For the text-containing cell, return its midpoint in [x, y] coordinate format. 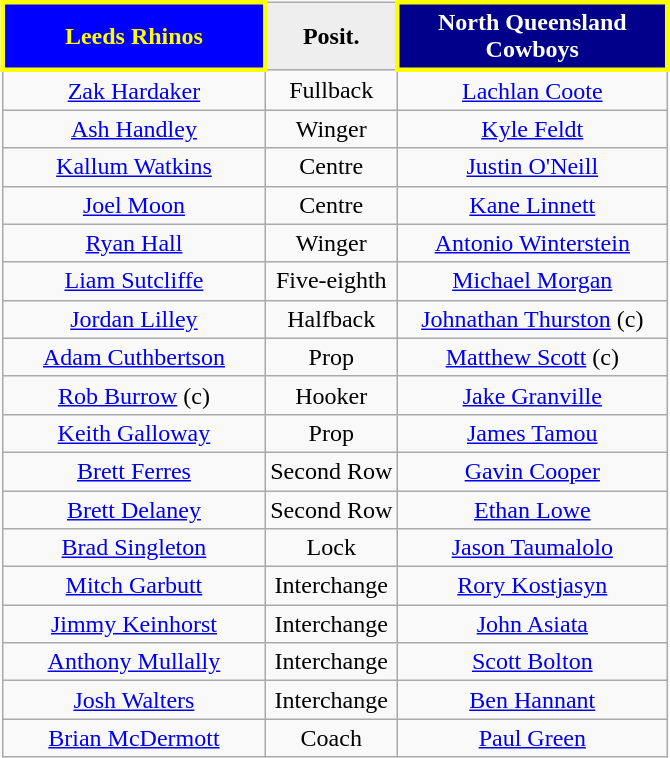
Brett Ferres [134, 471]
Lachlan Coote [532, 90]
Jason Taumalolo [532, 548]
Josh Walters [134, 700]
Anthony Mullally [134, 662]
Ben Hannant [532, 700]
Keith Galloway [134, 433]
Kyle Feldt [532, 129]
Brad Singleton [134, 548]
Rob Burrow (c) [134, 395]
Brian McDermott [134, 738]
North QueenslandCowboys [532, 36]
Antonio Winterstein [532, 243]
John Asiata [532, 624]
Johnathan Thurston (c) [532, 319]
Kallum Watkins [134, 167]
Brett Delaney [134, 509]
Kane Linnett [532, 205]
Jordan Lilley [134, 319]
Fullback [332, 90]
Ethan Lowe [532, 509]
Matthew Scott (c) [532, 357]
Ash Handley [134, 129]
Rory Kostjasyn [532, 586]
Justin O'Neill [532, 167]
Lock [332, 548]
Gavin Cooper [532, 471]
Five-eighth [332, 281]
Posit. [332, 36]
Mitch Garbutt [134, 586]
Halfback [332, 319]
Michael Morgan [532, 281]
Hooker [332, 395]
Leeds Rhinos [134, 36]
Zak Hardaker [134, 90]
Coach [332, 738]
Jake Granville [532, 395]
Adam Cuthbertson [134, 357]
Paul Green [532, 738]
James Tamou [532, 433]
Liam Sutcliffe [134, 281]
Scott Bolton [532, 662]
Ryan Hall [134, 243]
Jimmy Keinhorst [134, 624]
Joel Moon [134, 205]
